Scan for the cell matching the given text and deliver its (X, Y) coordinate at center. 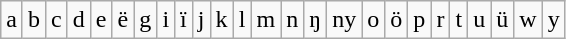
ny (344, 20)
g (146, 20)
ü (502, 20)
w (528, 20)
ë (123, 20)
j (201, 20)
ï (184, 20)
a (12, 20)
o (374, 20)
b (34, 20)
ö (396, 20)
m (266, 20)
n (292, 20)
y (554, 20)
p (420, 20)
l (242, 20)
i (166, 20)
t (459, 20)
k (222, 20)
r (440, 20)
d (78, 20)
c (57, 20)
ŋ (316, 20)
u (480, 20)
e (101, 20)
